Identify which cell holds the provided text, then report its [x, y] central coordinate. 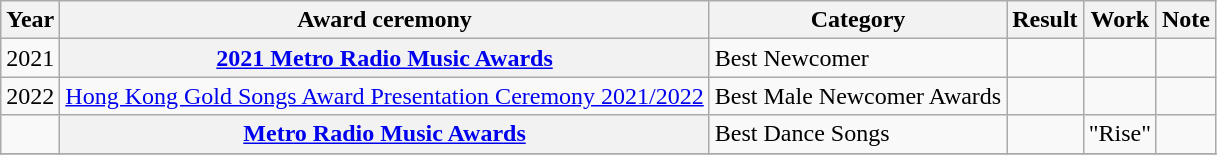
Best Dance Songs [858, 134]
2022 [30, 96]
Category [858, 20]
Best Newcomer [858, 58]
Work [1120, 20]
Best Male Newcomer Awards [858, 96]
2021 [30, 58]
Hong Kong Gold Songs Award Presentation Ceremony 2021/2022 [384, 96]
Result [1045, 20]
2021 Metro Radio Music Awards [384, 58]
Note [1186, 20]
Metro Radio Music Awards [384, 134]
Award ceremony [384, 20]
Year [30, 20]
"Rise" [1120, 134]
